From the cell containing the given text, extract its center point as [X, Y] coordinate. 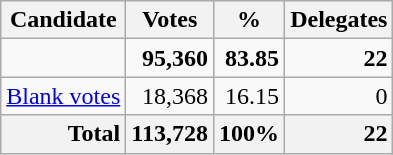
18,368 [170, 96]
16.15 [250, 96]
% [250, 20]
83.85 [250, 58]
Delegates [339, 20]
Candidate [64, 20]
0 [339, 96]
Total [64, 134]
100% [250, 134]
Votes [170, 20]
113,728 [170, 134]
Blank votes [64, 96]
95,360 [170, 58]
